From the cell containing the given text, extract its center point as [X, Y] coordinate. 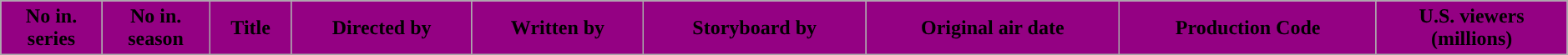
Storyboard by [755, 28]
Original air date [993, 28]
No in.series [52, 28]
Written by [558, 28]
Production Code [1248, 28]
U.S. viewers(millions) [1471, 28]
Directed by [382, 28]
Title [250, 28]
No in.season [155, 28]
